Pinpoint the cell where the given text exists, returning its (X, Y) midpoint coordinate. 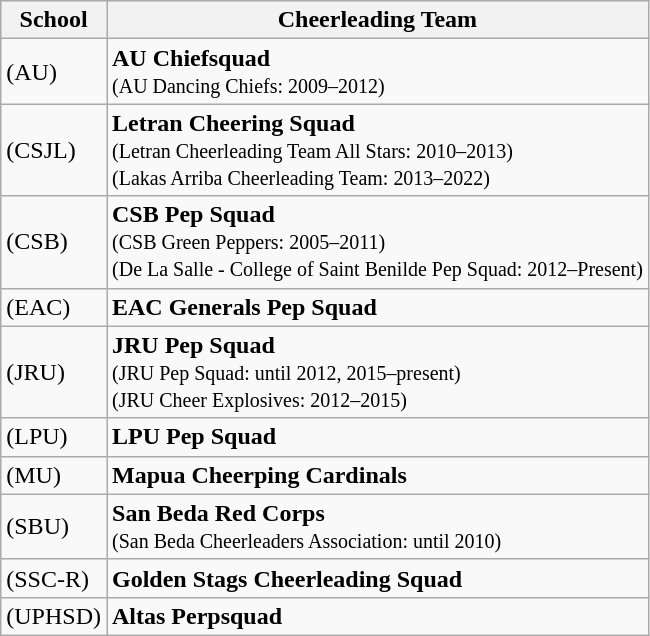
(SSC-R) (54, 578)
(MU) (54, 475)
Altas Perpsquad (377, 616)
CSB Pep Squad(CSB Green Peppers: 2005–2011)(De La Salle - College of Saint Benilde Pep Squad: 2012–Present) (377, 242)
Golden Stags Cheerleading Squad (377, 578)
(CSJL) (54, 150)
JRU Pep Squad(JRU Pep Squad: until 2012, 2015–present)(JRU Cheer Explosives: 2012–2015) (377, 372)
Letran Cheering Squad(Letran Cheerleading Team All Stars: 2010–2013)(Lakas Arriba Cheerleading Team: 2013–2022) (377, 150)
AU Chiefsquad(AU Dancing Chiefs: 2009–2012) (377, 72)
(SBU) (54, 526)
(AU) (54, 72)
(CSB) (54, 242)
(LPU) (54, 437)
LPU Pep Squad (377, 437)
San Beda Red Corps(San Beda Cheerleaders Association: until 2010) (377, 526)
EAC Generals Pep Squad (377, 307)
Cheerleading Team (377, 20)
(UPHSD) (54, 616)
Mapua Cheerping Cardinals (377, 475)
School (54, 20)
(JRU) (54, 372)
(EAC) (54, 307)
